Determine the [x, y] coordinate at the center of the cell enclosing the given text.  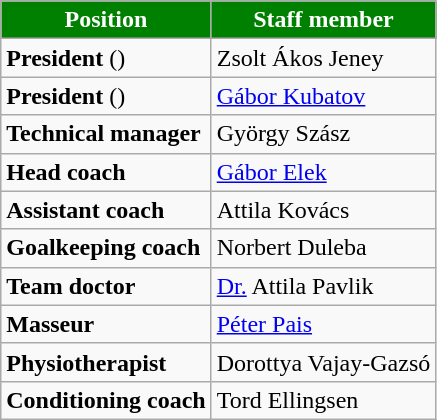
Norbert Duleba [324, 248]
Dorottya Vajay-Gazsó [324, 362]
Zsolt Ákos Jeney [324, 58]
Masseur [106, 324]
Tord Ellingsen [324, 400]
Gábor Kubatov [324, 96]
Dr. Attila Pavlik [324, 286]
Conditioning coach [106, 400]
Assistant coach [106, 210]
Goalkeeping coach [106, 248]
Attila Kovács [324, 210]
Team doctor [106, 286]
Gábor Elek [324, 172]
Physiotherapist [106, 362]
Péter Pais [324, 324]
Technical manager [106, 134]
Position [106, 20]
Head coach [106, 172]
Staff member [324, 20]
György Szász [324, 134]
